Return [X, Y] of the center of cell containing provided text 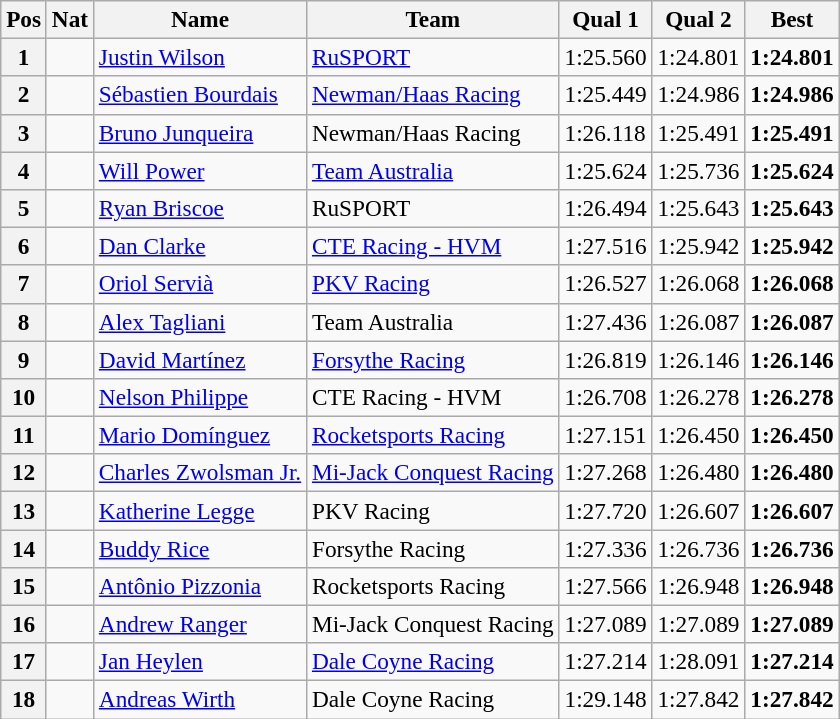
1:26.819 [606, 359]
17 [24, 662]
Name [200, 19]
1:29.148 [606, 699]
5 [24, 208]
Best [792, 19]
1 [24, 57]
Alex Tagliani [200, 322]
1:26.527 [606, 284]
2 [24, 95]
Pos [24, 19]
6 [24, 246]
1:27.516 [606, 246]
Oriol Servià [200, 284]
1:25.736 [698, 170]
13 [24, 510]
12 [24, 473]
7 [24, 284]
1:28.091 [698, 662]
Bruno Junqueira [200, 133]
Dan Clarke [200, 246]
Andreas Wirth [200, 699]
1:27.151 [606, 435]
Team [434, 19]
9 [24, 359]
1:26.494 [606, 208]
1:26.118 [606, 133]
Nat [70, 19]
Qual 1 [606, 19]
Justin Wilson [200, 57]
1:27.720 [606, 510]
3 [24, 133]
Antônio Pizzonia [200, 586]
1:25.449 [606, 95]
1:27.268 [606, 473]
Will Power [200, 170]
Mario Domínguez [200, 435]
Jan Heylen [200, 662]
4 [24, 170]
Qual 2 [698, 19]
Nelson Philippe [200, 397]
Andrew Ranger [200, 624]
Buddy Rice [200, 548]
1:27.566 [606, 586]
16 [24, 624]
14 [24, 548]
1:25.560 [606, 57]
1:27.436 [606, 322]
1:27.336 [606, 548]
10 [24, 397]
Charles Zwolsman Jr. [200, 473]
1:26.708 [606, 397]
David Martínez [200, 359]
Ryan Briscoe [200, 208]
Sébastien Bourdais [200, 95]
Katherine Legge [200, 510]
18 [24, 699]
11 [24, 435]
15 [24, 586]
8 [24, 322]
